Return the (x, y) coordinate for the center point of the cell that contains the specified text.  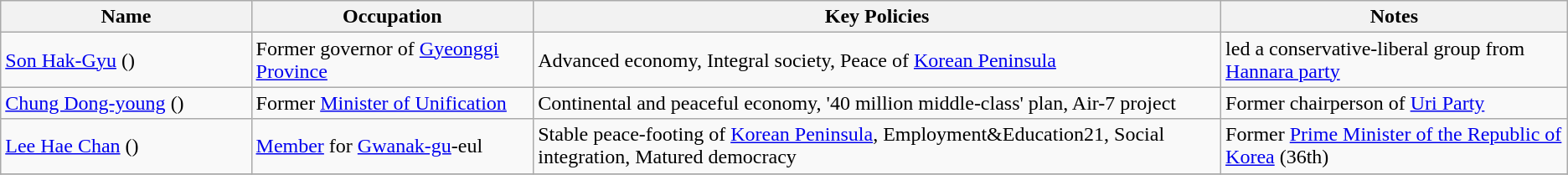
Former Minister of Unification (392, 103)
Former governor of Gyeonggi Province (392, 60)
Former chairperson of Uri Party (1395, 103)
Former Prime Minister of the Republic of Korea (36th) (1395, 146)
led a conservative-liberal group from Hannara party (1395, 60)
Son Hak-Gyu () (126, 60)
Chung Dong-young () (126, 103)
Notes (1395, 17)
Member for Gwanak-gu-eul (392, 146)
Occupation (392, 17)
Stable peace-footing of Korean Peninsula, Employment&Education21, Social integration, Matured democracy (878, 146)
Lee Hae Chan () (126, 146)
Name (126, 17)
Continental and peaceful economy, '40 million middle-class' plan, Air-7 project (878, 103)
Advanced economy, Integral society, Peace of Korean Peninsula (878, 60)
Key Policies (878, 17)
